Pinpoint the cell where the given text exists, returning its [X, Y] midpoint coordinate. 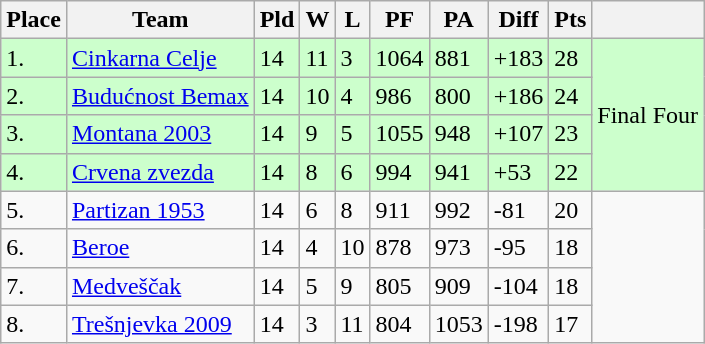
5. [34, 210]
Pld [277, 20]
800 [458, 96]
+107 [518, 134]
Diff [518, 20]
992 [458, 210]
-95 [518, 248]
911 [400, 210]
4. [34, 172]
20 [570, 210]
PF [400, 20]
805 [400, 286]
Cinkarna Celje [160, 58]
Budućnost Bemax [160, 96]
804 [400, 324]
948 [458, 134]
3. [34, 134]
941 [458, 172]
Beroe [160, 248]
881 [458, 58]
23 [570, 134]
1. [34, 58]
986 [400, 96]
L [352, 20]
24 [570, 96]
17 [570, 324]
PA [458, 20]
-104 [518, 286]
Pts [570, 20]
1053 [458, 324]
+186 [518, 96]
909 [458, 286]
8. [34, 324]
W [318, 20]
-81 [518, 210]
-198 [518, 324]
6. [34, 248]
+183 [518, 58]
Crvena zvezda [160, 172]
Place [34, 20]
28 [570, 58]
994 [400, 172]
2. [34, 96]
22 [570, 172]
Final Four [648, 115]
Montana 2003 [160, 134]
Trešnjevka 2009 [160, 324]
Partizan 1953 [160, 210]
973 [458, 248]
Medveščak [160, 286]
7. [34, 286]
Team [160, 20]
878 [400, 248]
1064 [400, 58]
+53 [518, 172]
1055 [400, 134]
